Return the (x, y) coordinate for the center point of the cell that contains the specified text.  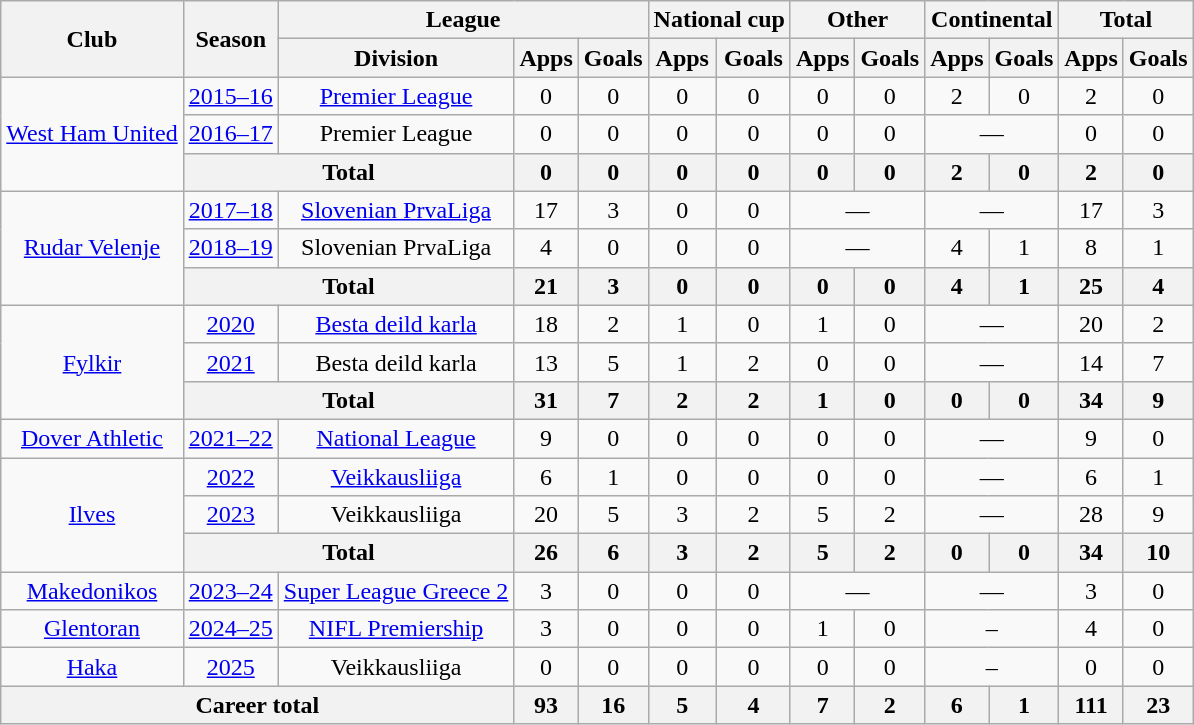
21 (546, 286)
Season (230, 39)
Super League Greece 2 (396, 591)
2025 (230, 667)
10 (1158, 553)
14 (1091, 362)
Rudar Velenje (92, 248)
2021 (230, 362)
16 (613, 705)
Makedonikos (92, 591)
111 (1091, 705)
National cup (719, 20)
Ilves (92, 515)
2017–18 (230, 210)
Club (92, 39)
2020 (230, 324)
Career total (258, 705)
2021–22 (230, 438)
2016–17 (230, 134)
2023 (230, 515)
25 (1091, 286)
93 (546, 705)
8 (1091, 248)
28 (1091, 515)
26 (546, 553)
2022 (230, 477)
NIFL Premiership (396, 629)
18 (546, 324)
Dover Athletic (92, 438)
Haka (92, 667)
13 (546, 362)
Continental (992, 20)
23 (1158, 705)
Division (396, 58)
West Ham United (92, 134)
2015–16 (230, 96)
Glentoran (92, 629)
2024–25 (230, 629)
2018–19 (230, 248)
2023–24 (230, 591)
National League (396, 438)
League (463, 20)
Fylkir (92, 362)
Other (857, 20)
31 (546, 400)
